Return the [x, y] coordinate for the center point of the cell that contains the specified text.  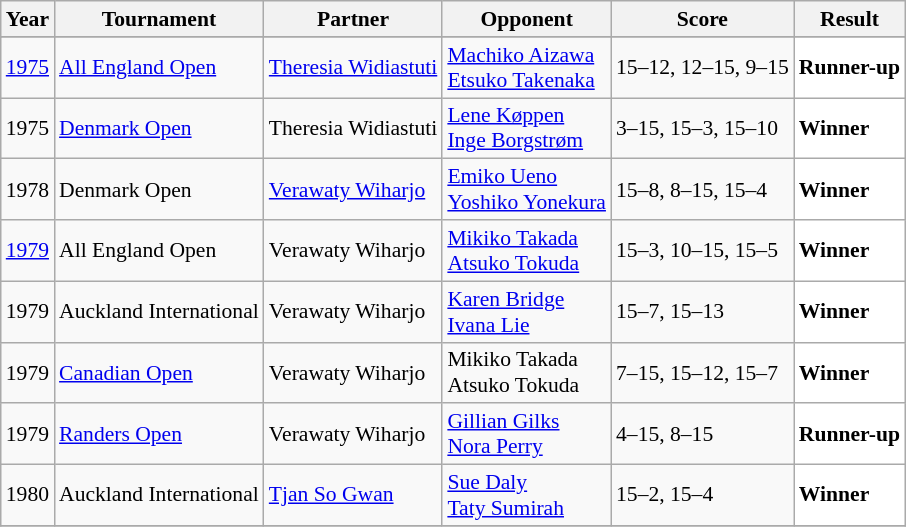
3–15, 15–3, 15–10 [702, 128]
Sue Daly Taty Sumirah [526, 496]
4–15, 8–15 [702, 434]
15–7, 15–13 [702, 312]
15–12, 12–15, 9–15 [702, 68]
Partner [354, 19]
Score [702, 19]
15–3, 10–15, 15–5 [702, 250]
Randers Open [159, 434]
Machiko Aizawa Etsuko Takenaka [526, 68]
Lene Køppen Inge Borgstrøm [526, 128]
Gillian Gilks Nora Perry [526, 434]
1978 [28, 190]
Tjan So Gwan [354, 496]
Opponent [526, 19]
15–8, 8–15, 15–4 [702, 190]
Tournament [159, 19]
1980 [28, 496]
Result [850, 19]
Emiko Ueno Yoshiko Yonekura [526, 190]
Year [28, 19]
15–2, 15–4 [702, 496]
7–15, 15–12, 15–7 [702, 372]
Canadian Open [159, 372]
Karen Bridge Ivana Lie [526, 312]
